Determine the [X, Y] coordinate at the center of the cell enclosing the given text.  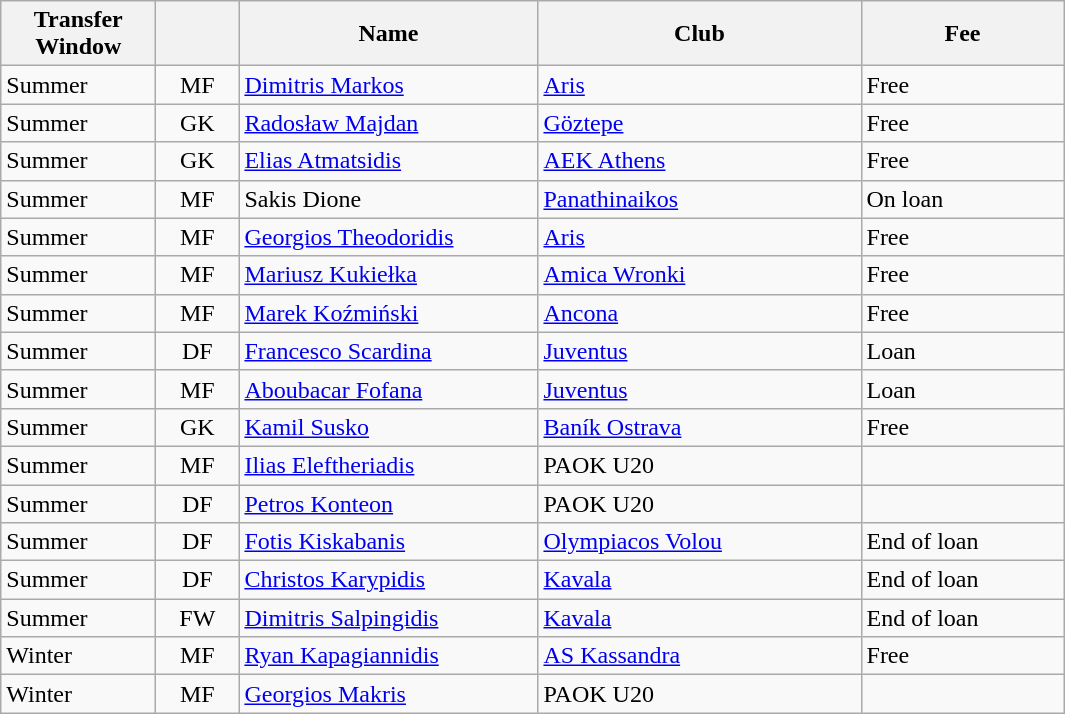
Panathinaikos [700, 199]
Dimitris Salpingidis [388, 618]
Aboubacar Fofana [388, 389]
Ilias Eleftheriadis [388, 465]
Marek Koźmiński [388, 313]
Kamil Susko [388, 427]
Radosław Majdan [388, 123]
Christos Karypidis [388, 580]
Elias Atmatsidis [388, 161]
Olympiacos Volou [700, 542]
Georgios Makris [388, 694]
Club [700, 34]
On loan [962, 199]
AS Kassandra [700, 656]
Sakis Dione [388, 199]
AEK Athens [700, 161]
Dimitris Markos [388, 85]
Name [388, 34]
Francesco Scardina [388, 351]
Amica Wronki [700, 275]
Ancona [700, 313]
Göztepe [700, 123]
Baník Ostrava [700, 427]
Fotis Kiskabanis [388, 542]
Ryan Kapagiannidis [388, 656]
Fee [962, 34]
Georgios Theodoridis [388, 237]
FW [198, 618]
Transfer Window [78, 34]
Petros Konteon [388, 503]
Mariusz Kukiełka [388, 275]
